Determine the [x, y] coordinate at the center of the cell enclosing the given text.  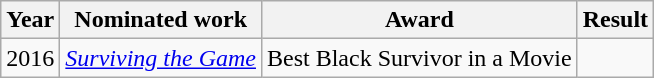
Nominated work [161, 20]
Surviving the Game [161, 58]
Best Black Survivor in a Movie [419, 58]
Year [30, 20]
Award [419, 20]
Result [615, 20]
2016 [30, 58]
